Return (x, y) of the center of cell containing provided text 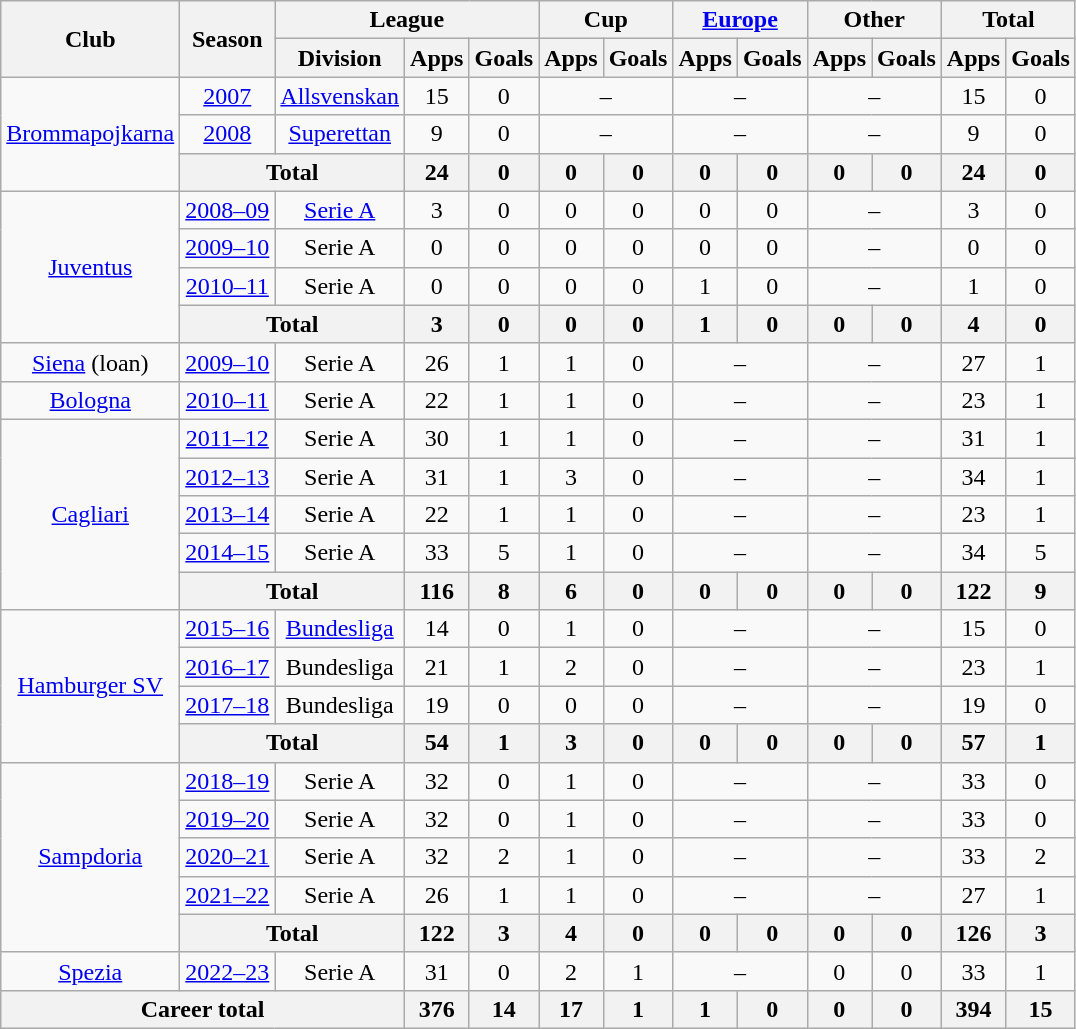
2021–22 (228, 895)
Cup (606, 20)
2014–15 (228, 553)
Career total (203, 1009)
2015–16 (228, 629)
Europe (740, 20)
17 (571, 1009)
2012–13 (228, 477)
21 (437, 667)
League (407, 20)
116 (437, 591)
Spezia (90, 971)
57 (973, 743)
Bologna (90, 400)
126 (973, 933)
Juventus (90, 267)
Allsvenskan (340, 96)
Hamburger SV (90, 686)
Cagliari (90, 514)
2008–09 (228, 210)
2007 (228, 96)
2018–19 (228, 781)
2019–20 (228, 819)
376 (437, 1009)
2020–21 (228, 857)
2016–17 (228, 667)
Division (340, 58)
Sampdoria (90, 857)
394 (973, 1009)
Superettan (340, 134)
8 (504, 591)
2022–23 (228, 971)
Other (874, 20)
2011–12 (228, 438)
Brommapojkarna (90, 134)
2017–18 (228, 705)
6 (571, 591)
30 (437, 438)
Season (228, 39)
Club (90, 39)
Siena (loan) (90, 362)
54 (437, 743)
2008 (228, 134)
2013–14 (228, 515)
